Locate the cell with the specified text and output its (X, Y) center coordinate. 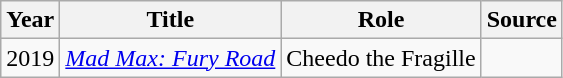
Year (30, 20)
Role (381, 20)
Cheedo the Fragille (381, 58)
2019 (30, 58)
Source (522, 20)
Mad Max: Fury Road (170, 58)
Title (170, 20)
